Identify which cell holds the provided text, then report its [X, Y] central coordinate. 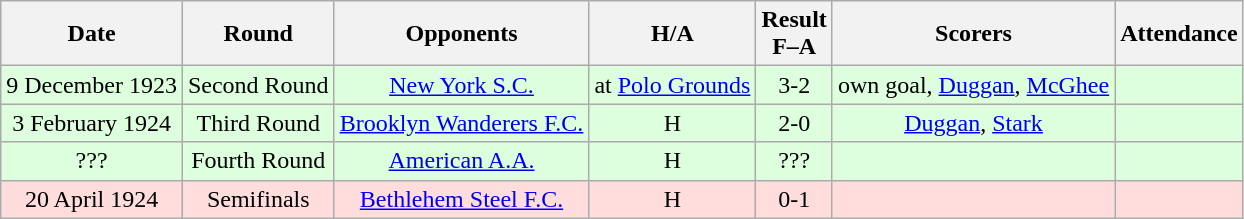
Scorers [973, 34]
20 April 1924 [92, 199]
H/A [672, 34]
Semifinals [258, 199]
Second Round [258, 85]
Brooklyn Wanderers F.C. [462, 123]
Fourth Round [258, 161]
New York S.C. [462, 85]
Bethlehem Steel F.C. [462, 199]
0-1 [794, 199]
Date [92, 34]
3 February 1924 [92, 123]
at Polo Grounds [672, 85]
2-0 [794, 123]
own goal, Duggan, McGhee [973, 85]
ResultF–A [794, 34]
3-2 [794, 85]
Attendance [1179, 34]
Third Round [258, 123]
Opponents [462, 34]
9 December 1923 [92, 85]
American A.A. [462, 161]
Round [258, 34]
Duggan, Stark [973, 123]
